Capture the cell that displays the provided text and extract its (X, Y) central coordinate. 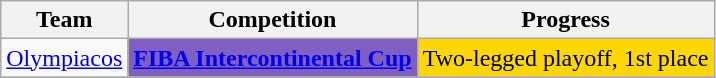
Competition (272, 20)
Olympiacos (64, 58)
Progress (566, 20)
Two-legged playoff, 1st place (566, 58)
FIBA Intercontinental Cup (272, 58)
Team (64, 20)
